Pinpoint the cell where the given text exists, returning its (x, y) midpoint coordinate. 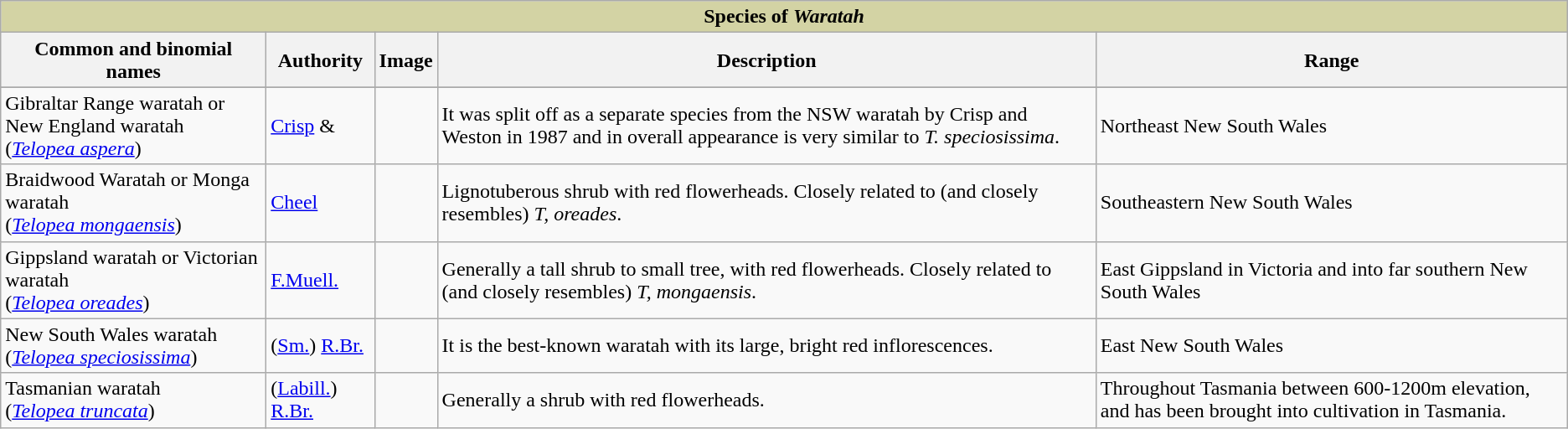
Generally a shrub with red flowerheads. (766, 401)
Description (766, 60)
It is the best-known waratah with its large, bright red inflorescences. (766, 345)
Common and binomial names (134, 60)
Image (405, 60)
(Sm.) R.Br. (320, 345)
Range (1332, 60)
Generally a tall shrub to small tree, with red flowerheads. Closely related to (and closely resembles) T, mongaensis. (766, 280)
Northeast New South Wales (1332, 126)
F.Muell. (320, 280)
Crisp & (320, 126)
Tasmanian waratah(Telopea truncata) (134, 401)
Braidwood Waratah or Monga waratah(Telopea mongaensis) (134, 203)
East Gippsland in Victoria and into far southern New South Wales (1332, 280)
Species of Waratah (784, 17)
Lignotuberous shrub with red flowerheads. Closely related to (and closely resembles) T, oreades. (766, 203)
Throughout Tasmania between 600-1200m elevation, and has been brought into cultivation in Tasmania. (1332, 401)
Cheel (320, 203)
Gippsland waratah or Victorian waratah(Telopea oreades) (134, 280)
Authority (320, 60)
East New South Wales (1332, 345)
New South Wales waratah(Telopea speciosissima) (134, 345)
Southeastern New South Wales (1332, 203)
(Labill.) R.Br. (320, 401)
Gibraltar Range waratah or New England waratah(Telopea aspera) (134, 126)
